Provide the [x, y] coordinate of the cell's center where the given text is located.  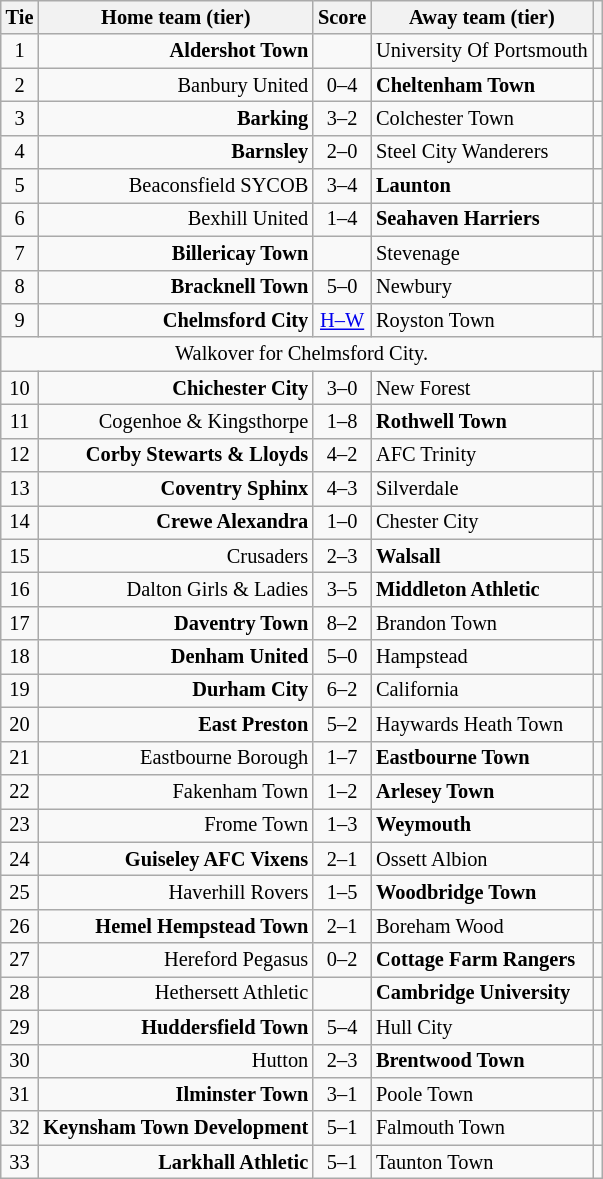
University Of Portsmouth [482, 51]
1–0 [342, 522]
Home team (tier) [176, 17]
Colchester Town [482, 118]
Arlesey Town [482, 791]
15 [20, 556]
13 [20, 489]
Bexhill United [176, 219]
Tie [20, 17]
5–2 [342, 724]
1–5 [342, 892]
3 [20, 118]
Crewe Alexandra [176, 522]
Huddersfield Town [176, 1027]
AFC Trinity [482, 455]
29 [20, 1027]
Silverdale [482, 489]
Hampstead [482, 657]
11 [20, 421]
Newbury [482, 287]
Aldershot Town [176, 51]
Ossett Albion [482, 859]
25 [20, 892]
2 [20, 85]
8 [20, 287]
Hethersett Athletic [176, 993]
3–1 [342, 1094]
Falmouth Town [482, 1128]
Haverhill Rovers [176, 892]
Fakenham Town [176, 791]
Away team (tier) [482, 17]
Boreham Wood [482, 926]
12 [20, 455]
Brandon Town [482, 623]
Woodbridge Town [482, 892]
Crusaders [176, 556]
Score [342, 17]
14 [20, 522]
Coventry Sphinx [176, 489]
27 [20, 960]
Stevenage [482, 253]
Eastbourne Town [482, 758]
Royston Town [482, 320]
Poole Town [482, 1094]
24 [20, 859]
Corby Stewarts & Lloyds [176, 455]
28 [20, 993]
33 [20, 1162]
4 [20, 152]
19 [20, 690]
6 [20, 219]
Chelmsford City [176, 320]
Barnsley [176, 152]
Weymouth [482, 825]
3–2 [342, 118]
Barking [176, 118]
Cheltenham Town [482, 85]
Hutton [176, 1061]
Dalton Girls & Ladies [176, 589]
California [482, 690]
3–0 [342, 388]
Bracknell Town [176, 287]
Cogenhoe & Kingsthorpe [176, 421]
Hull City [482, 1027]
3–4 [342, 186]
1–4 [342, 219]
20 [20, 724]
Taunton Town [482, 1162]
Haywards Heath Town [482, 724]
Billericay Town [176, 253]
Frome Town [176, 825]
4–3 [342, 489]
32 [20, 1128]
16 [20, 589]
26 [20, 926]
Larkhall Athletic [176, 1162]
1 [20, 51]
23 [20, 825]
0–2 [342, 960]
Brentwood Town [482, 1061]
Chester City [482, 522]
1–2 [342, 791]
Banbury United [176, 85]
10 [20, 388]
Guiseley AFC Vixens [176, 859]
New Forest [482, 388]
4–2 [342, 455]
22 [20, 791]
Denham United [176, 657]
Steel City Wanderers [482, 152]
18 [20, 657]
Eastbourne Borough [176, 758]
Middleton Athletic [482, 589]
7 [20, 253]
Cambridge University [482, 993]
1–3 [342, 825]
Launton [482, 186]
31 [20, 1094]
Ilminster Town [176, 1094]
H–W [342, 320]
21 [20, 758]
Durham City [176, 690]
6–2 [342, 690]
30 [20, 1061]
2–0 [342, 152]
East Preston [176, 724]
Walkover for Chelmsford City. [302, 354]
8–2 [342, 623]
5–4 [342, 1027]
Beaconsfield SYCOB [176, 186]
Rothwell Town [482, 421]
Cottage Farm Rangers [482, 960]
1–7 [342, 758]
Keynsham Town Development [176, 1128]
Hemel Hempstead Town [176, 926]
Chichester City [176, 388]
3–5 [342, 589]
5 [20, 186]
1–8 [342, 421]
Seahaven Harriers [482, 219]
17 [20, 623]
Daventry Town [176, 623]
Hereford Pegasus [176, 960]
0–4 [342, 85]
9 [20, 320]
Walsall [482, 556]
